Search for the cell housing the specified text and yield its (x, y) center coordinate. 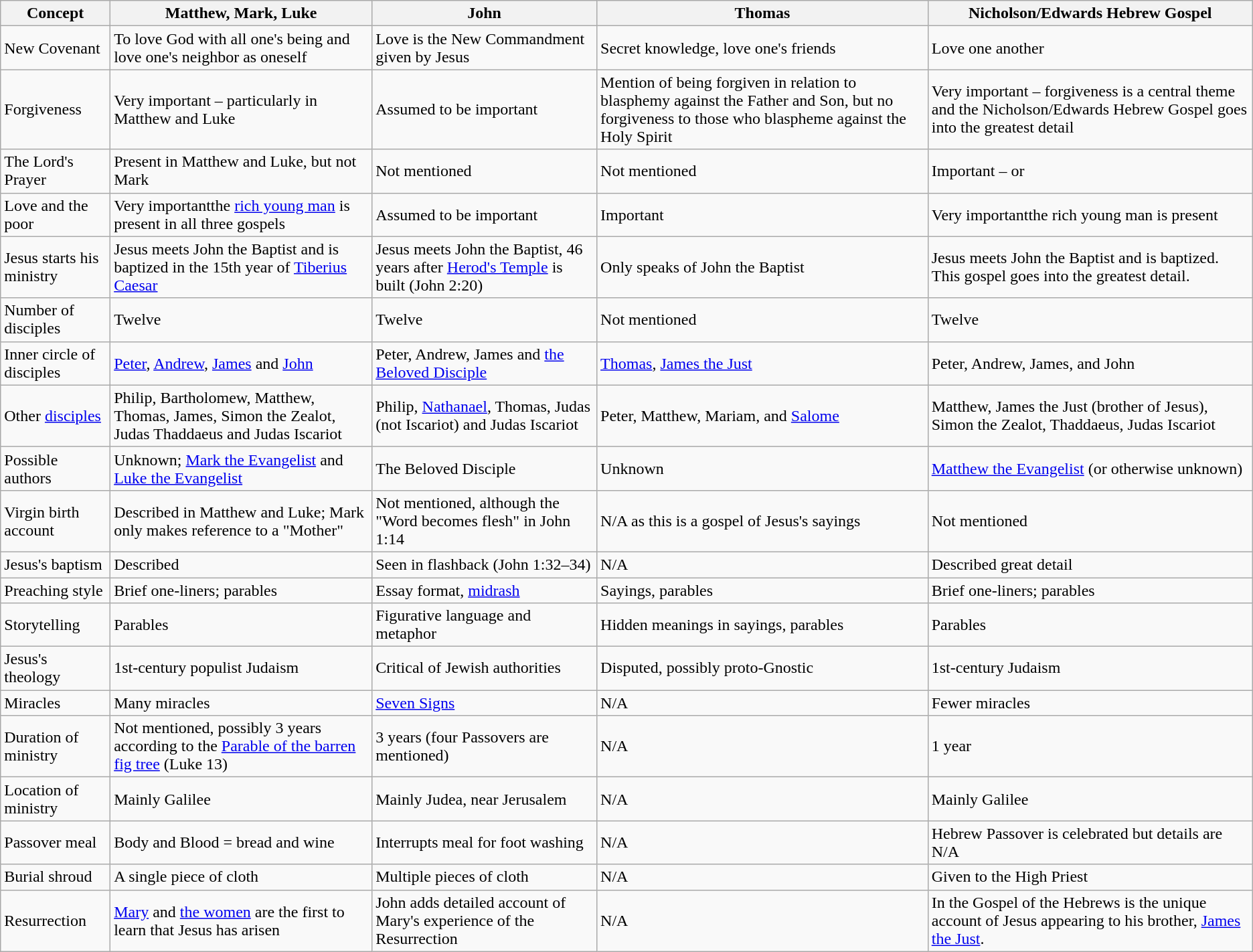
Thomas, James the Just (763, 363)
Inner circle of disciples (56, 363)
Thomas (763, 13)
Seven Signs (485, 703)
Possible authors (56, 469)
Interrupts meal for foot washing (485, 842)
Virgin birth account (56, 521)
Mainly Judea, near Jerusalem (485, 799)
Present in Matthew and Luke, but not Mark (241, 171)
1st-century Judaism (1090, 668)
In the Gospel of the Hebrews is the unique account of Jesus appearing to his brother, James the Just. (1090, 921)
Described (241, 564)
Philip, Bartholomew, Matthew, Thomas, James, Simon the Zealot, Judas Thaddaeus and Judas Iscariot (241, 416)
Love one another (1090, 48)
Very importantthe rich young man is present in all three gospels (241, 214)
Matthew, James the Just (brother of Jesus), Simon the Zealot, Thaddaeus, Judas Iscariot (1090, 416)
Disputed, possibly proto-Gnostic (763, 668)
Matthew the Evangelist (or otherwise unknown) (1090, 469)
Described in Matthew and Luke; Mark only makes reference to a "Mother" (241, 521)
Peter, Andrew, James, and John (1090, 363)
Storytelling (56, 625)
Very important – forgiveness is a central theme and the Nicholson/Edwards Hebrew Gospel goes into the greatest detail (1090, 110)
Mary and the women are the first to learn that Jesus has arisen (241, 921)
Jesus starts his ministry (56, 267)
Very important – particularly in Matthew and Luke (241, 110)
Mention of being forgiven in relation to blasphemy against the Father and Son, but no forgiveness to those who blaspheme against the Holy Spirit (763, 110)
Nicholson/Edwards Hebrew Gospel (1090, 13)
Seen in flashback (John 1:32–34) (485, 564)
Matthew, Mark, Luke (241, 13)
Unknown; Mark the Evangelist and Luke the Evangelist (241, 469)
Fewer miracles (1090, 703)
Love is the New Commandment given by Jesus (485, 48)
Given to the High Priest (1090, 877)
Miracles (56, 703)
Secret knowledge, love one's friends (763, 48)
Multiple pieces of cloth (485, 877)
The Beloved Disciple (485, 469)
Jesus's baptism (56, 564)
Resurrection (56, 921)
Essay format, midrash (485, 590)
Duration of ministry (56, 746)
New Covenant (56, 48)
Critical of Jewish authorities (485, 668)
Unknown (763, 469)
Other disciples (56, 416)
3 years (four Passovers are mentioned) (485, 746)
Not mentioned, possibly 3 years according to the Parable of the barren fig tree (Luke 13) (241, 746)
Passover meal (56, 842)
Many miracles (241, 703)
Figurative language and metaphor (485, 625)
Described great detail (1090, 564)
John (485, 13)
Preaching style (56, 590)
Jesus meets John the Baptist and is baptized. This gospel goes into the greatest detail. (1090, 267)
Body and Blood = bread and wine (241, 842)
Burial shroud (56, 877)
To love God with all one's being and love one's neighbor as oneself (241, 48)
Philip, Nathanael, Thomas, Judas (not Iscariot) and Judas Iscariot (485, 416)
Number of disciples (56, 320)
1 year (1090, 746)
Jesus's theology (56, 668)
Concept (56, 13)
Forgiveness (56, 110)
Hidden meanings in sayings, parables (763, 625)
The Lord's Prayer (56, 171)
Not mentioned, although the "Word becomes flesh" in John 1:14 (485, 521)
Very importantthe rich young man is present (1090, 214)
Peter, Andrew, James and the Beloved Disciple (485, 363)
John adds detailed account of Mary's experience of the Resurrection (485, 921)
Only speaks of John the Baptist (763, 267)
Important (763, 214)
Love and the poor (56, 214)
Jesus meets John the Baptist and is baptized in the 15th year of Tiberius Caesar (241, 267)
Location of ministry (56, 799)
A single piece of cloth (241, 877)
Peter, Matthew, Mariam, and Salome (763, 416)
N/A as this is a gospel of Jesus's sayings (763, 521)
Sayings, parables (763, 590)
Hebrew Passover is celebrated but details are N/A (1090, 842)
Important – or (1090, 171)
Jesus meets John the Baptist, 46 years after Herod's Temple is built (John 2:20) (485, 267)
Peter, Andrew, James and John (241, 363)
1st-century populist Judaism (241, 668)
